From the cell containing the given text, extract its center point as (X, Y) coordinate. 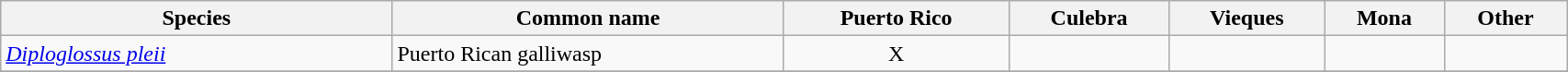
Mona (1385, 18)
Culebra (1089, 18)
Other (1505, 18)
Puerto Rican galliwasp (588, 54)
X (897, 54)
Diploglossus pleii (197, 54)
Common name (588, 18)
Vieques (1247, 18)
Puerto Rico (897, 18)
Species (197, 18)
